Determine the [x, y] coordinate at the center of the cell enclosing the given text.  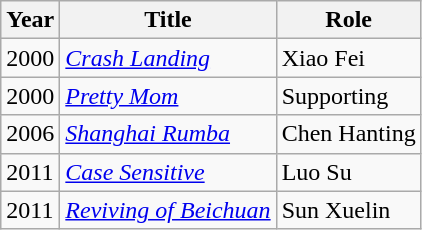
Reviving of Beichuan [168, 210]
Case Sensitive [168, 172]
Role [348, 20]
Luo Su [348, 172]
Chen Hanting [348, 134]
Sun Xuelin [348, 210]
Xiao Fei [348, 58]
Supporting [348, 96]
Title [168, 20]
Pretty Mom [168, 96]
Shanghai Rumba [168, 134]
2006 [30, 134]
Year [30, 20]
Crash Landing [168, 58]
